Extract the (X, Y) coordinate from the center of the cell holding the provided text.  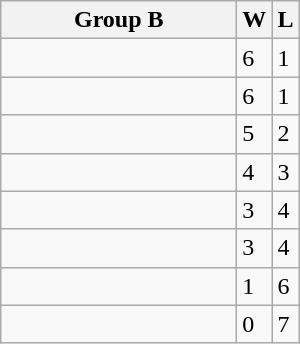
7 (286, 324)
0 (254, 324)
2 (286, 134)
Group B (119, 20)
W (254, 20)
L (286, 20)
5 (254, 134)
